Locate the cell with the specified text and output its [X, Y] center coordinate. 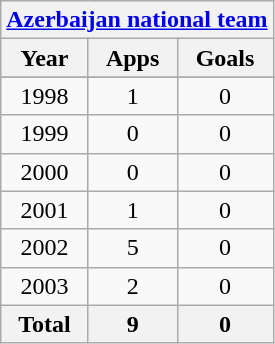
Apps [132, 58]
2000 [45, 172]
2002 [45, 248]
1999 [45, 134]
2 [132, 286]
Azerbaijan national team [137, 20]
Year [45, 58]
2003 [45, 286]
2001 [45, 210]
5 [132, 248]
9 [132, 324]
Goals [225, 58]
Total [45, 324]
1998 [45, 96]
